From the cell containing the given text, extract its center point as (X, Y) coordinate. 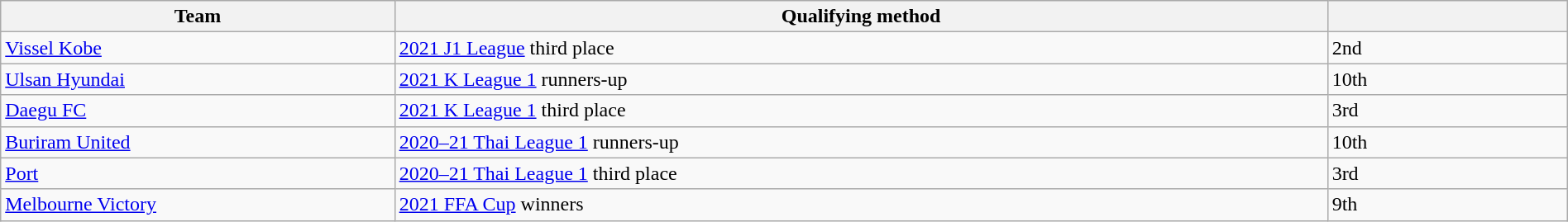
2021 K League 1 third place (861, 111)
Daegu FC (198, 111)
2020–21 Thai League 1 runners-up (861, 142)
9th (1447, 205)
Qualifying method (861, 17)
Buriram United (198, 142)
Team (198, 17)
2021 K League 1 runners-up (861, 79)
2021 FFA Cup winners (861, 205)
Port (198, 173)
2021 J1 League third place (861, 48)
2nd (1447, 48)
Ulsan Hyundai (198, 79)
2020–21 Thai League 1 third place (861, 173)
Melbourne Victory (198, 205)
Vissel Kobe (198, 48)
